Detect which cell encompasses the target text, then output its (X, Y) center coordinate. 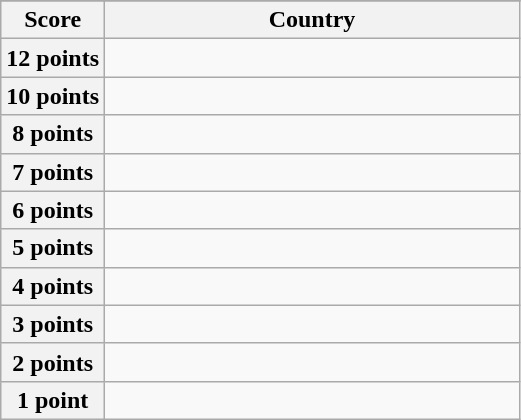
10 points (53, 96)
5 points (53, 248)
1 point (53, 400)
8 points (53, 134)
Country (312, 20)
Score (53, 20)
6 points (53, 210)
4 points (53, 286)
7 points (53, 172)
3 points (53, 324)
2 points (53, 362)
12 points (53, 58)
